Return (X, Y) of the center of cell containing provided text 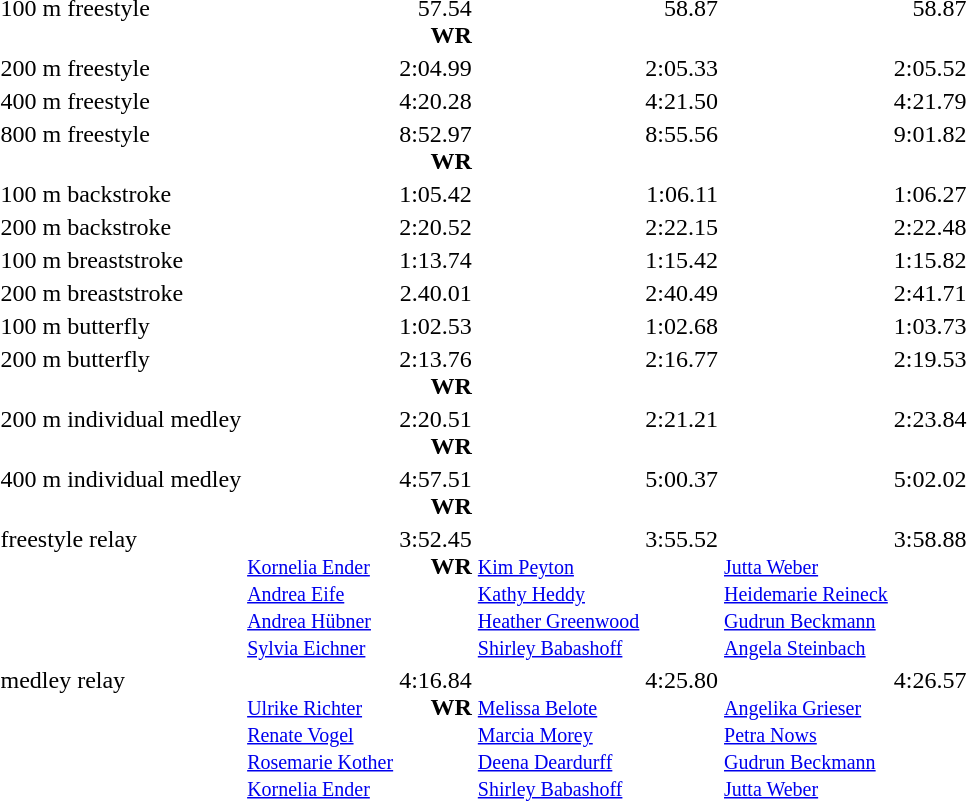
Jutta WeberHeidemarie ReineckGudrun BeckmannAngela Steinbach (806, 593)
2:21.21 (682, 432)
1:05.42 (436, 194)
1:02.53 (436, 326)
1:15.42 (682, 260)
Kim PeytonKathy HeddyHeather GreenwoodShirley Babashoff (558, 593)
1:13.74 (436, 260)
8:52.97 WR (436, 148)
8:55.56 (682, 148)
3:55.52 (682, 593)
2:20.51 WR (436, 432)
2:40.49 (682, 293)
2:22.15 (682, 227)
2.40.01 (436, 293)
3:52.45 WR (436, 593)
1:06.11 (682, 194)
2:16.77 (682, 372)
2:04.99 (436, 68)
5:00.37 (682, 492)
2:13.76 WR (436, 372)
4:57.51 WR (436, 492)
1:02.68 (682, 326)
4:21.50 (682, 101)
2:05.33 (682, 68)
Kornelia EnderAndrea EifeAndrea HübnerSylvia Eichner (320, 593)
4:20.28 (436, 101)
2:20.52 (436, 227)
